Return (X, Y) of the center of cell containing provided text 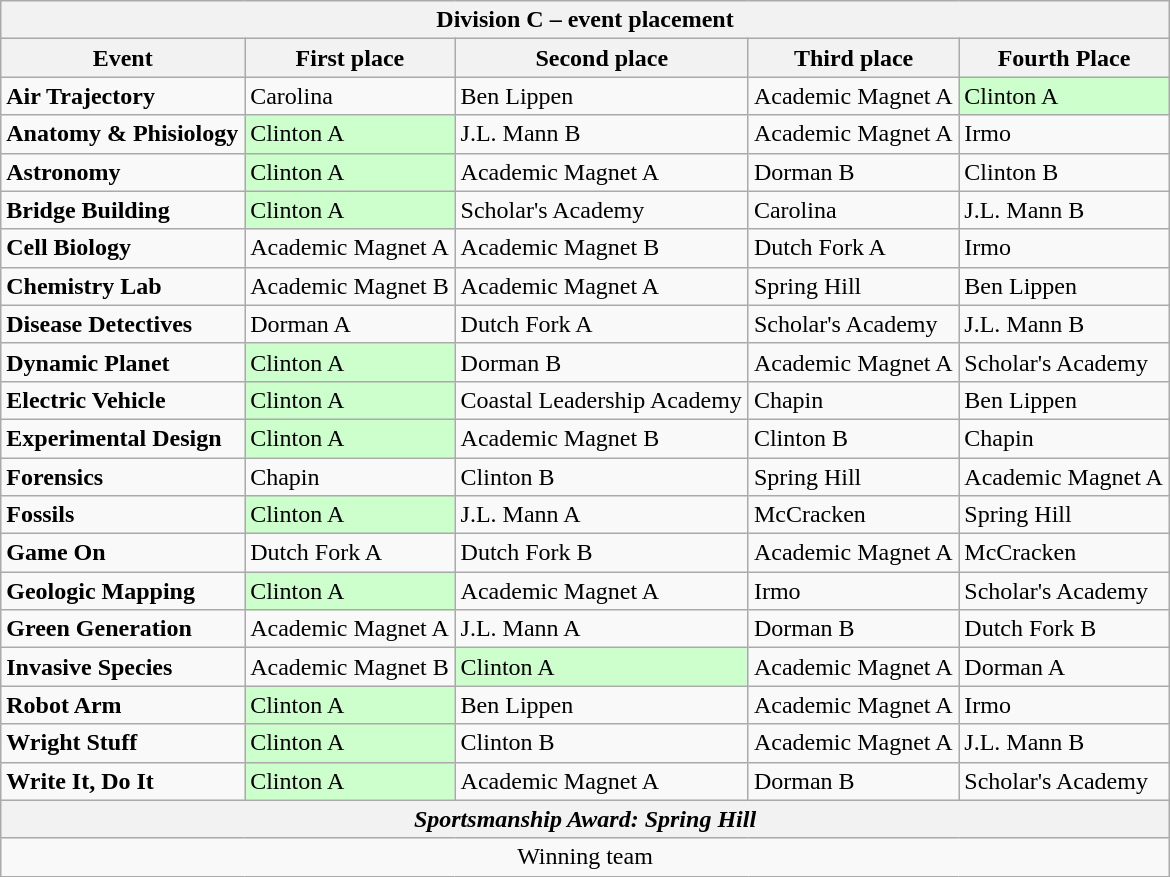
Geologic Mapping (123, 591)
Wright Stuff (123, 743)
Coastal Leadership Academy (602, 400)
Air Trajectory (123, 96)
Division C – event placement (585, 20)
Winning team (585, 857)
Experimental Design (123, 438)
Cell Biology (123, 248)
Invasive Species (123, 667)
Fossils (123, 515)
Astronomy (123, 172)
Fourth Place (1064, 58)
Forensics (123, 477)
Bridge Building (123, 210)
Electric Vehicle (123, 400)
Robot Arm (123, 705)
Write It, Do It (123, 781)
Green Generation (123, 629)
First place (350, 58)
Second place (602, 58)
Dynamic Planet (123, 362)
Disease Detectives (123, 324)
Anatomy & Phisiology (123, 134)
Sportsmanship Award: Spring Hill (585, 819)
Event (123, 58)
Third place (853, 58)
Game On (123, 553)
Chemistry Lab (123, 286)
